Capture the cell that displays the provided text and extract its (x, y) central coordinate. 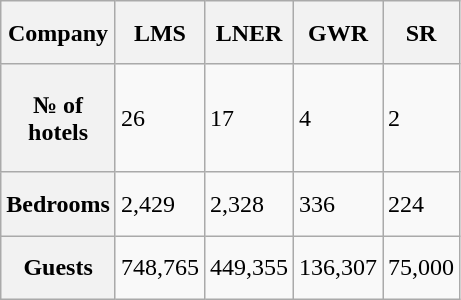
4 (338, 118)
336 (338, 204)
Company (58, 32)
2,328 (248, 204)
748,765 (160, 268)
SR (422, 32)
№ of hotels (58, 118)
136,307 (338, 268)
LMS (160, 32)
224 (422, 204)
449,355 (248, 268)
LNER (248, 32)
2,429 (160, 204)
75,000 (422, 268)
17 (248, 118)
Bedrooms (58, 204)
Guests (58, 268)
26 (160, 118)
GWR (338, 32)
2 (422, 118)
